Scan for the cell matching the given text and deliver its [X, Y] coordinate at center. 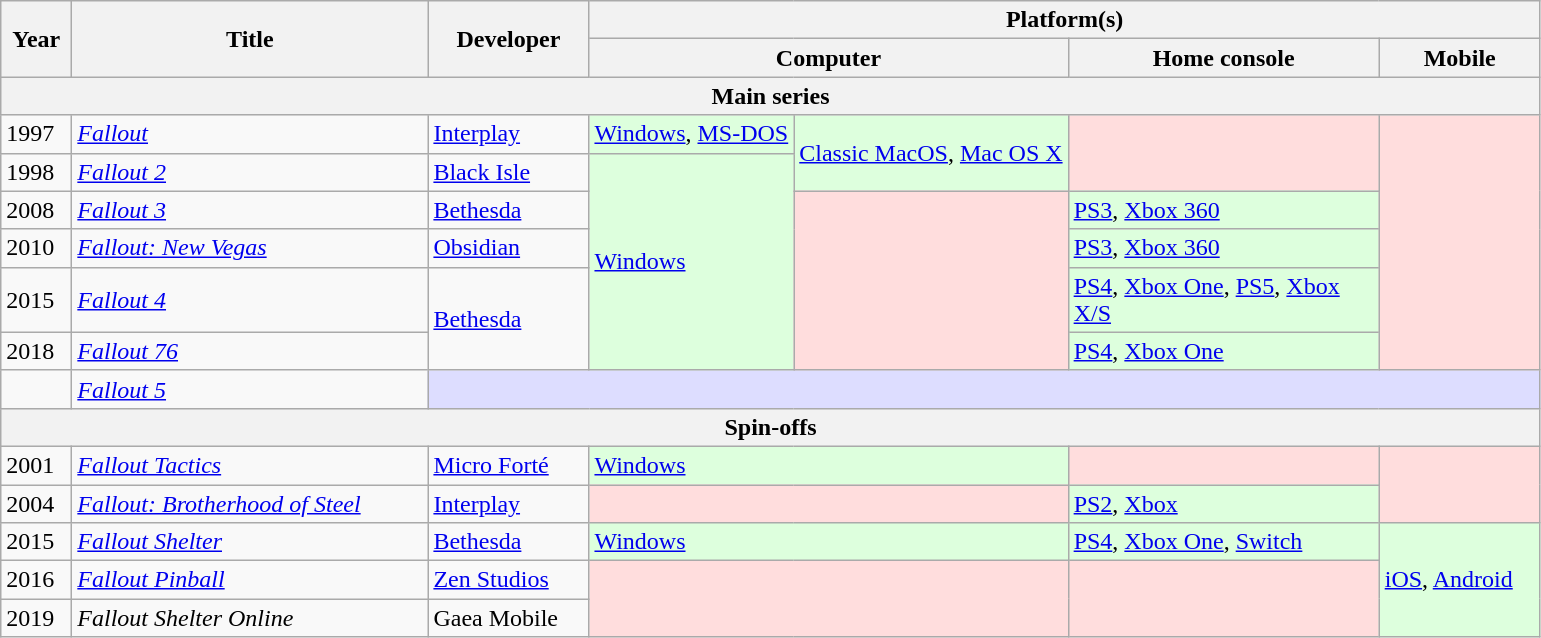
Main series [770, 96]
Platform(s) [1064, 20]
Fallout Tactics [250, 465]
Fallout Shelter Online [250, 618]
PS4, Xbox One [1224, 351]
2004 [36, 503]
1998 [36, 172]
iOS, Android [1460, 580]
Fallout 3 [250, 210]
Classic MacOS, Mac OS X [931, 153]
2010 [36, 248]
2001 [36, 465]
PS4, Xbox One, PS5, Xbox X/S [1224, 300]
2008 [36, 210]
2018 [36, 351]
PS2, Xbox [1224, 503]
Fallout: New Vegas [250, 248]
Fallout Pinball [250, 580]
Obsidian [508, 248]
Fallout 4 [250, 300]
Spin-offs [770, 427]
2016 [36, 580]
Fallout Shelter [250, 542]
2019 [36, 618]
Title [250, 39]
Fallout 5 [250, 389]
Windows, MS-DOS [692, 134]
Fallout [250, 134]
Developer [508, 39]
Gaea Mobile [508, 618]
Fallout 2 [250, 172]
Home console [1224, 58]
Mobile [1460, 58]
Fallout 76 [250, 351]
Zen Studios [508, 580]
1997 [36, 134]
Fallout: Brotherhood of Steel [250, 503]
Black Isle [508, 172]
Micro Forté [508, 465]
PS4, Xbox One, Switch [1224, 542]
Computer [828, 58]
Year [36, 39]
